Extract the (X, Y) coordinate from the center of the cell holding the provided text.  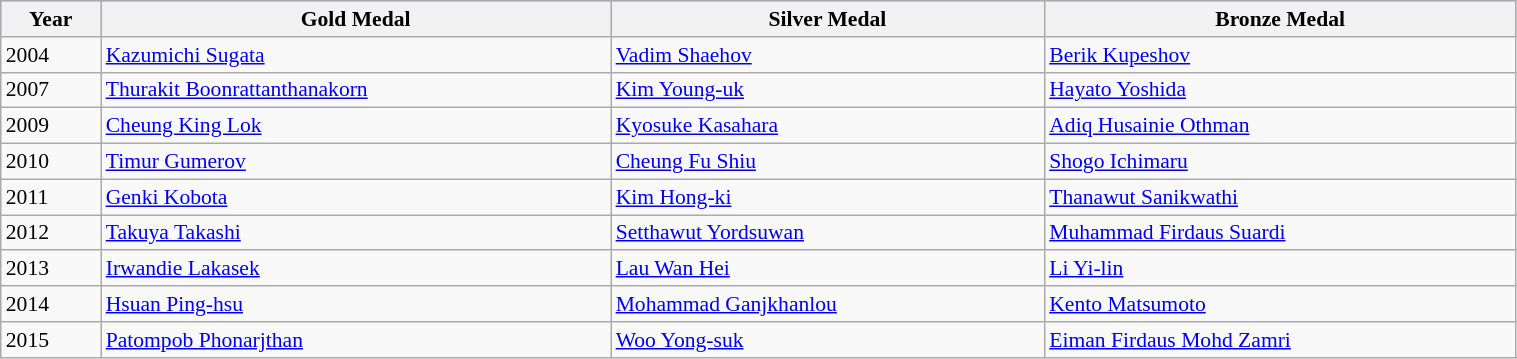
Cheung King Lok (356, 126)
Berik Kupeshov (1280, 55)
2004 (51, 55)
2011 (51, 197)
Shogo Ichimaru (1280, 162)
Kento Matsumoto (1280, 304)
2010 (51, 162)
2012 (51, 233)
Mohammad Ganjkhanlou (828, 304)
Kazumichi Sugata (356, 55)
2007 (51, 90)
Muhammad Firdaus Suardi (1280, 233)
Year (51, 19)
Takuya Takashi (356, 233)
2009 (51, 126)
Thanawut Sanikwathi (1280, 197)
Kim Hong-ki (828, 197)
2014 (51, 304)
2013 (51, 269)
Irwandie Lakasek (356, 269)
Gold Medal (356, 19)
Thurakit Boonrattanthanakorn (356, 90)
Adiq Husainie Othman (1280, 126)
Genki Kobota (356, 197)
Silver Medal (828, 19)
Hsuan Ping-hsu (356, 304)
Timur Gumerov (356, 162)
Li Yi-lin (1280, 269)
Kim Young-uk (828, 90)
Eiman Firdaus Mohd Zamri (1280, 340)
Woo Yong-suk (828, 340)
Vadim Shaehov (828, 55)
2015 (51, 340)
Setthawut Yordsuwan (828, 233)
Hayato Yoshida (1280, 90)
Cheung Fu Shiu (828, 162)
Patompob Phonarjthan (356, 340)
Lau Wan Hei (828, 269)
Kyosuke Kasahara (828, 126)
Bronze Medal (1280, 19)
